Find where the given text appears and provide that cell's center as (X, Y) coordinate. 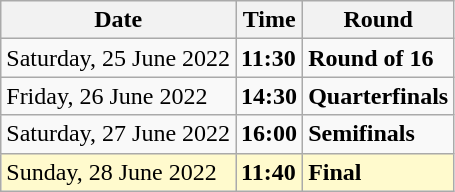
11:40 (270, 172)
Semifinals (378, 134)
Saturday, 25 June 2022 (118, 58)
11:30 (270, 58)
Friday, 26 June 2022 (118, 96)
Round (378, 20)
Quarterfinals (378, 96)
Final (378, 172)
16:00 (270, 134)
Date (118, 20)
Sunday, 28 June 2022 (118, 172)
Round of 16 (378, 58)
14:30 (270, 96)
Time (270, 20)
Saturday, 27 June 2022 (118, 134)
